From the cell containing the given text, extract its center point as [X, Y] coordinate. 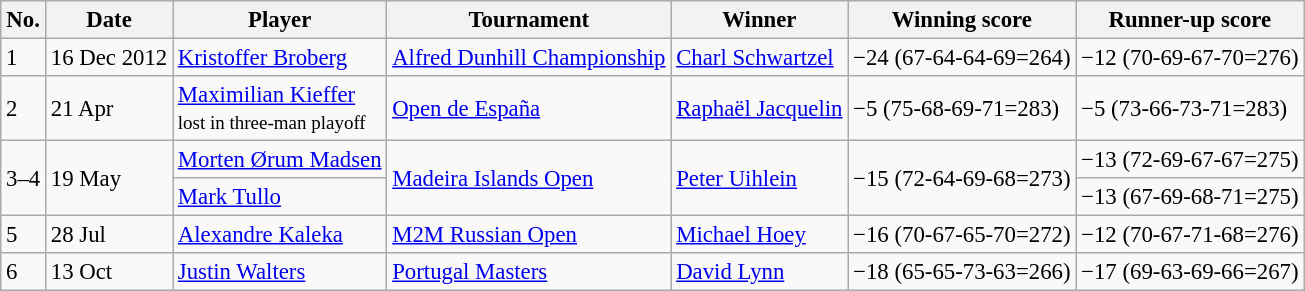
−5 (75-68-69-71=283) [962, 108]
−13 (72-69-67-67=275) [1190, 160]
Morten Ørum Madsen [280, 160]
2 [24, 108]
1 [24, 58]
−12 (70-67-71-68=276) [1190, 235]
Winning score [962, 20]
−5 (73-66-73-71=283) [1190, 108]
19 May [110, 178]
Mark Tullo [280, 197]
21 Apr [110, 108]
Alexandre Kaleka [280, 235]
Raphaël Jacquelin [760, 108]
Date [110, 20]
Tournament [529, 20]
−24 (67-64-64-69=264) [962, 58]
Runner-up score [1190, 20]
Michael Hoey [760, 235]
Kristoffer Broberg [280, 58]
−13 (67-69-68-71=275) [1190, 197]
Peter Uihlein [760, 178]
Madeira Islands Open [529, 178]
−12 (70-69-67-70=276) [1190, 58]
No. [24, 20]
−15 (72-64-69-68=273) [962, 178]
Winner [760, 20]
3–4 [24, 178]
Maximilian Kiefferlost in three-man playoff [280, 108]
16 Dec 2012 [110, 58]
5 [24, 235]
Charl Schwartzel [760, 58]
28 Jul [110, 235]
−16 (70-67-65-70=272) [962, 235]
Open de España [529, 108]
Player [280, 20]
M2M Russian Open [529, 235]
Alfred Dunhill Championship [529, 58]
